Output the (x, y) coordinate of the center of the cell containing the given text.  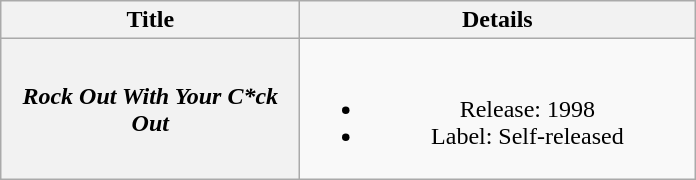
Rock Out With Your C*ck Out (150, 109)
Details (498, 20)
Release: 1998Label: Self-released (498, 109)
Title (150, 20)
